Return (x, y) of the center of cell containing provided text 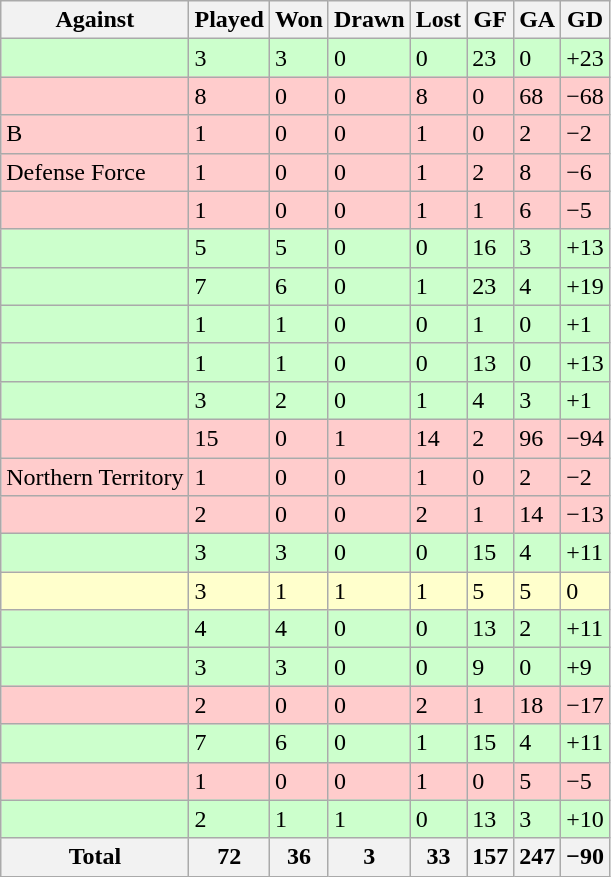
−13 (586, 515)
−94 (586, 438)
247 (538, 857)
Defense Force (95, 172)
B (95, 134)
+9 (586, 667)
72 (229, 857)
16 (490, 248)
−6 (586, 172)
−17 (586, 705)
−90 (586, 857)
18 (538, 705)
−68 (586, 96)
Northern Territory (95, 477)
+19 (586, 286)
Played (229, 20)
GD (586, 20)
GF (490, 20)
96 (538, 438)
9 (490, 667)
Won (298, 20)
68 (538, 96)
Total (95, 857)
33 (438, 857)
+23 (586, 58)
GA (538, 20)
+10 (586, 819)
Against (95, 20)
Lost (438, 20)
Drawn (369, 20)
157 (490, 857)
36 (298, 857)
